Search for the cell housing the specified text and yield its [X, Y] center coordinate. 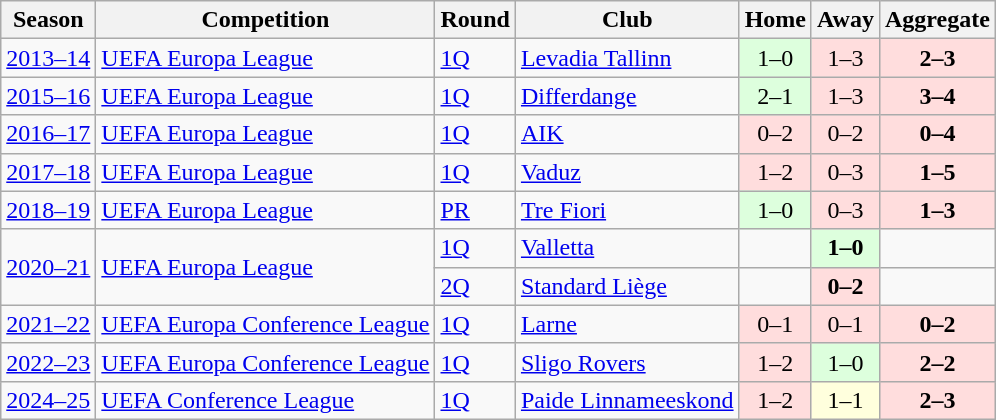
2–1 [775, 96]
2021–22 [48, 324]
Paide Linnameeskond [627, 400]
Competition [266, 20]
2024–25 [48, 400]
2013–14 [48, 58]
Larne [627, 324]
Levadia Tallinn [627, 58]
Round [475, 20]
2016–17 [48, 134]
2022–23 [48, 362]
0–4 [937, 134]
PR [475, 210]
Sligo Rovers [627, 362]
2Q [475, 286]
1–5 [937, 172]
Home [775, 20]
Vaduz [627, 172]
Season [48, 20]
Valletta [627, 248]
2015–16 [48, 96]
Tre Fiori [627, 210]
1–1 [845, 400]
Differdange [627, 96]
2–2 [937, 362]
2020–21 [48, 267]
3–4 [937, 96]
Standard Liège [627, 286]
UEFA Conference League [266, 400]
2017–18 [48, 172]
Aggregate [937, 20]
Away [845, 20]
AIK [627, 134]
Club [627, 20]
2018–19 [48, 210]
